Determine the [x, y] coordinate at the center of the cell enclosing the given text.  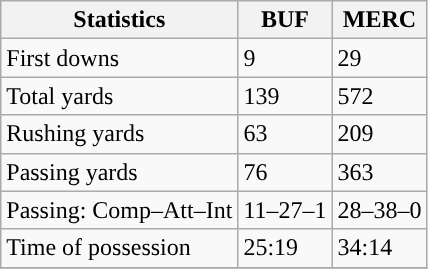
11–27–1 [285, 210]
Passing yards [120, 172]
34:14 [380, 248]
363 [380, 172]
Time of possession [120, 248]
63 [285, 134]
Passing: Comp–Att–Int [120, 210]
Rushing yards [120, 134]
209 [380, 134]
76 [285, 172]
Statistics [120, 20]
572 [380, 96]
29 [380, 58]
139 [285, 96]
25:19 [285, 248]
First downs [120, 58]
MERC [380, 20]
Total yards [120, 96]
BUF [285, 20]
9 [285, 58]
28–38–0 [380, 210]
